Search for the cell housing the specified text and yield its [x, y] center coordinate. 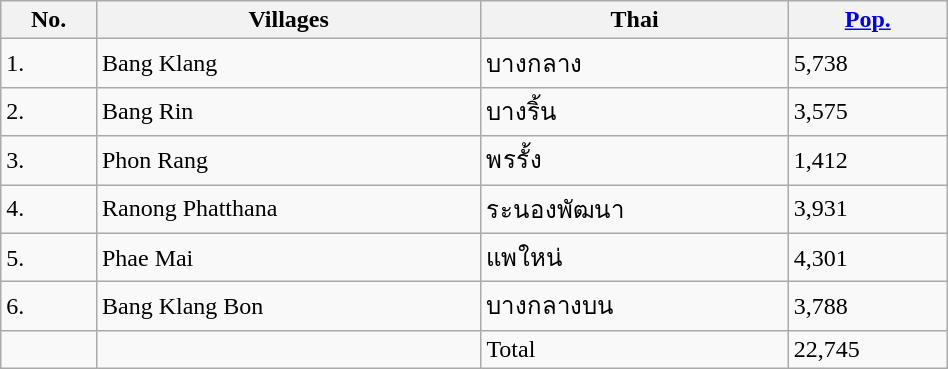
5. [49, 258]
Total [634, 349]
บางริ้น [634, 112]
Pop. [868, 20]
Bang Klang [288, 64]
ระนองพัฒนา [634, 208]
Thai [634, 20]
3,575 [868, 112]
5,738 [868, 64]
Bang Klang Bon [288, 306]
แพใหน่ [634, 258]
1,412 [868, 160]
พรรั้ง [634, 160]
3,788 [868, 306]
3. [49, 160]
4. [49, 208]
3,931 [868, 208]
1. [49, 64]
2. [49, 112]
No. [49, 20]
บางกลาง [634, 64]
22,745 [868, 349]
Ranong Phatthana [288, 208]
4,301 [868, 258]
Bang Rin [288, 112]
Villages [288, 20]
บางกลางบน [634, 306]
Phon Rang [288, 160]
Phae Mai [288, 258]
6. [49, 306]
